From the cell containing the given text, extract its center point as [x, y] coordinate. 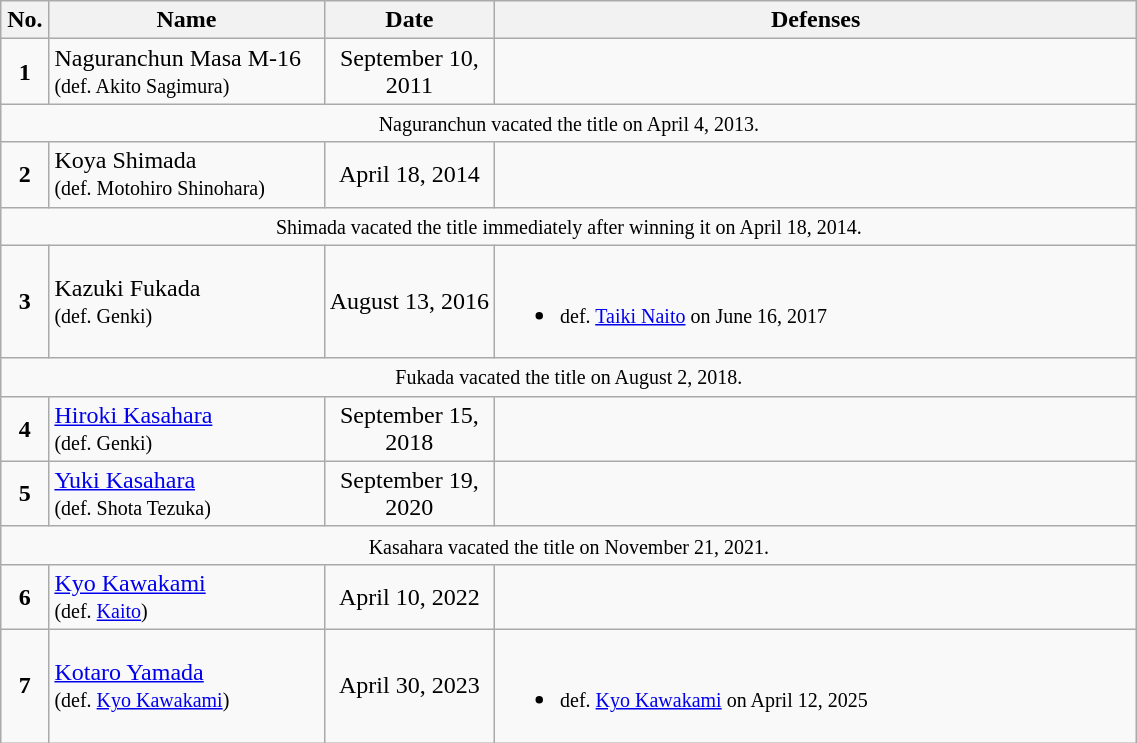
3 [25, 302]
August 13, 2016 [409, 302]
No. [25, 20]
Date [409, 20]
September 10, 2011 [409, 72]
2 [25, 174]
Kyo Kawakami (def. Kaito) [186, 596]
def. Taiki Naito on June 16, 2017 [816, 302]
Kasahara vacated the title on November 21, 2021. [569, 545]
Kotaro Yamada (def. Kyo Kawakami) [186, 686]
Defenses [816, 20]
Name [186, 20]
Naguranchun vacated the title on April 4, 2013. [569, 123]
5 [25, 494]
April 18, 2014 [409, 174]
6 [25, 596]
April 10, 2022 [409, 596]
Shimada vacated the title immediately after winning it on April 18, 2014. [569, 226]
Kazuki Fukada (def. Genki) [186, 302]
1 [25, 72]
Hiroki Kasahara (def. Genki) [186, 428]
April 30, 2023 [409, 686]
Koya Shimada (def. Motohiro Shinohara) [186, 174]
Naguranchun Masa M-16 (def. Akito Sagimura) [186, 72]
4 [25, 428]
September 19, 2020 [409, 494]
Fukada vacated the title on August 2, 2018. [569, 377]
def. Kyo Kawakami on April 12, 2025 [816, 686]
September 15, 2018 [409, 428]
7 [25, 686]
Yuki Kasahara (def. Shota Tezuka) [186, 494]
